Locate the cell with the specified text and output its [x, y] center coordinate. 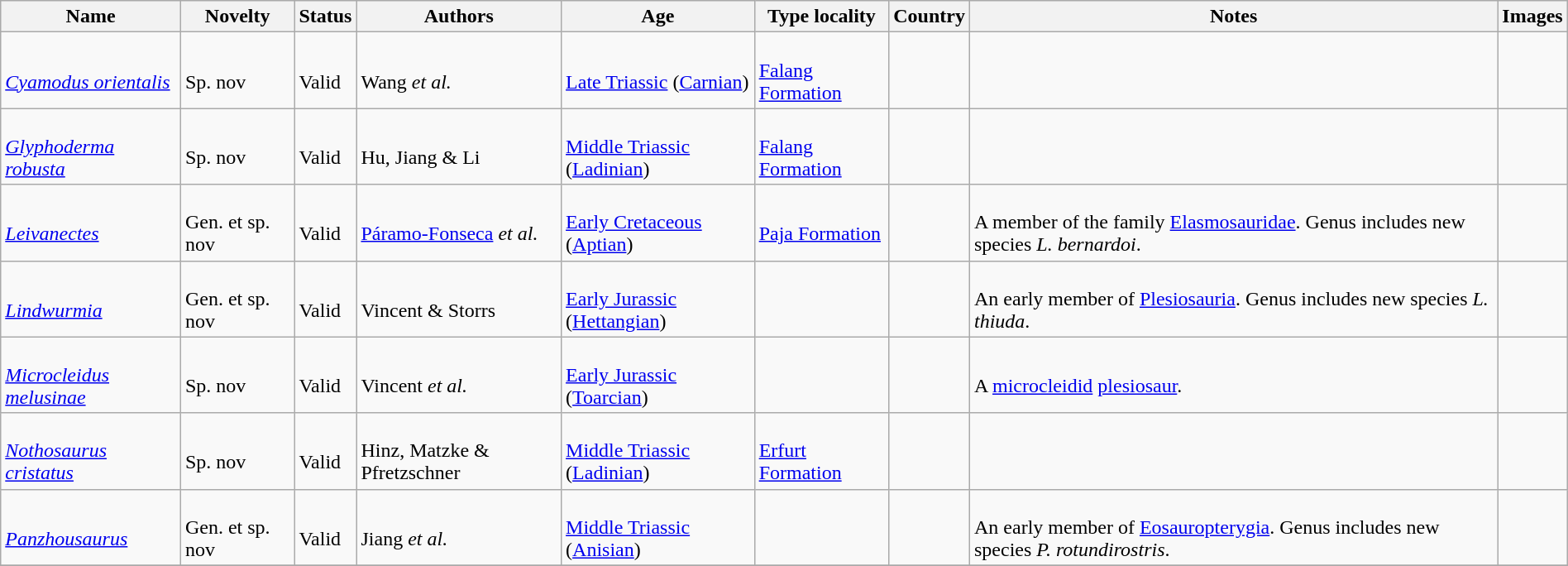
Type locality [822, 17]
Images [1532, 17]
Middle Triassic (Anisian) [658, 527]
Vincent & Storrs [459, 299]
Páramo-Fonseca et al. [459, 223]
Wang et al. [459, 70]
Vincent et al. [459, 375]
Country [930, 17]
Authors [459, 17]
Microcleidus melusinae [91, 375]
Cyamodus orientalis [91, 70]
Panzhousaurus [91, 527]
Early Cretaceous (Aptian) [658, 223]
Status [326, 17]
An early member of Plesiosauria. Genus includes new species L. thiuda. [1233, 299]
A microcleidid plesiosaur. [1233, 375]
Hu, Jiang & Li [459, 146]
Early Jurassic (Hettangian) [658, 299]
Erfurt Formation [822, 451]
Lindwurmia [91, 299]
Hinz, Matzke & Pfretzschner [459, 451]
Name [91, 17]
Notes [1233, 17]
Early Jurassic (Toarcian) [658, 375]
Late Triassic (Carnian) [658, 70]
Novelty [237, 17]
Paja Formation [822, 223]
Age [658, 17]
Glyphoderma robusta [91, 146]
Nothosaurus cristatus [91, 451]
A member of the family Elasmosauridae. Genus includes new species L. bernardoi. [1233, 223]
An early member of Eosauropterygia. Genus includes new species P. rotundirostris. [1233, 527]
Leivanectes [91, 223]
Jiang et al. [459, 527]
